From the cell containing the given text, extract its center point as [X, Y] coordinate. 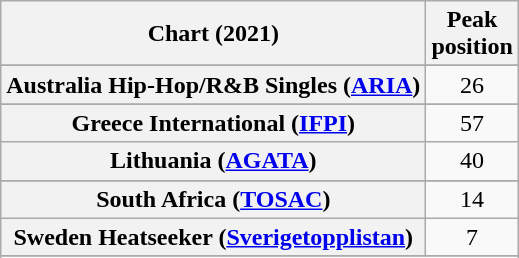
14 [472, 199]
7 [472, 237]
57 [472, 123]
Greece International (IFPI) [214, 123]
Chart (2021) [214, 34]
26 [472, 85]
South Africa (TOSAC) [214, 199]
Australia Hip-Hop/R&B Singles (ARIA) [214, 85]
Sweden Heatseeker (Sverigetopplistan) [214, 237]
Peakposition [472, 34]
Lithuania (AGATA) [214, 161]
40 [472, 161]
